From the cell containing the given text, extract its center point as [X, Y] coordinate. 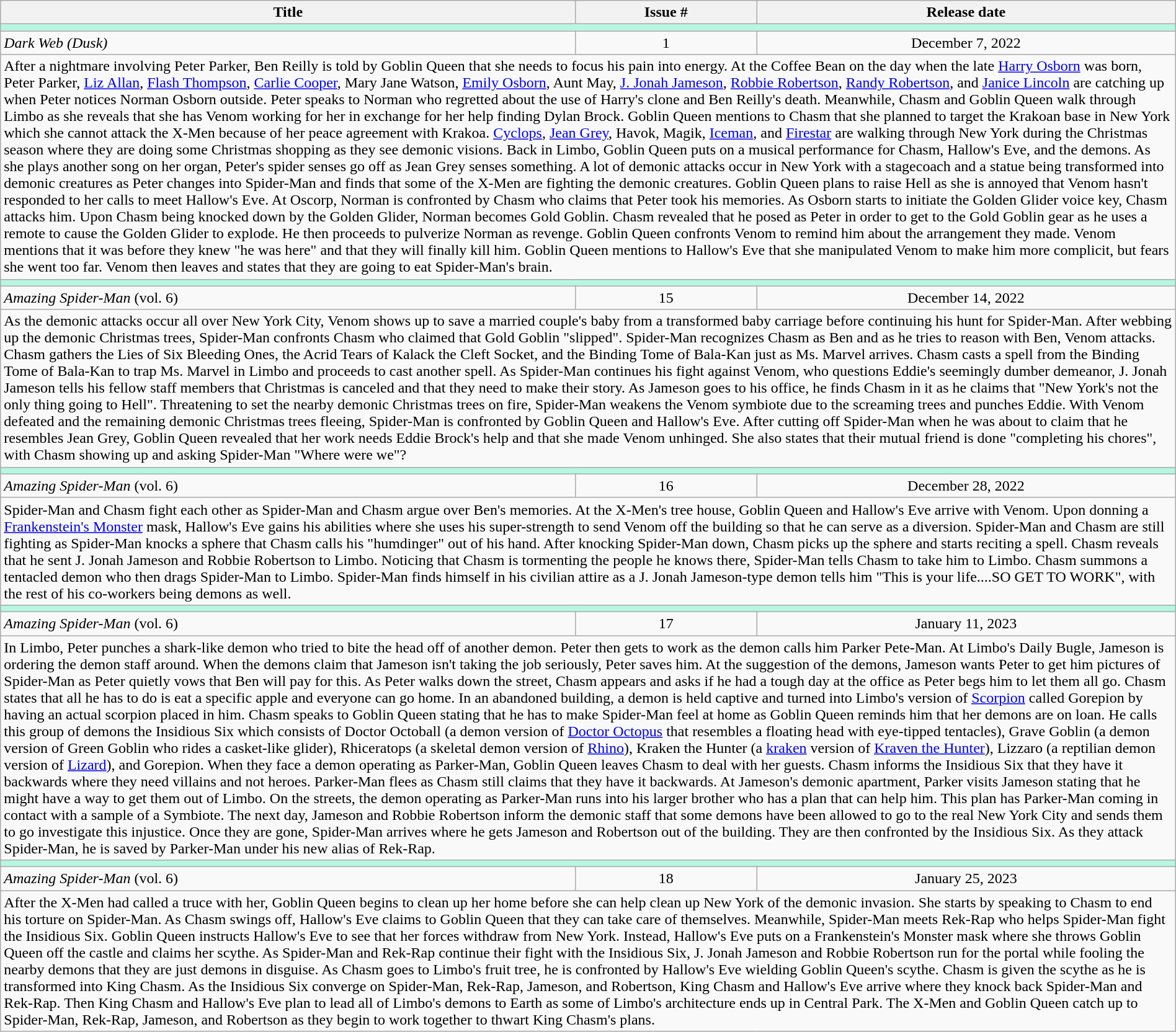
15 [666, 298]
December 28, 2022 [966, 486]
December 14, 2022 [966, 298]
Dark Web (Dusk) [288, 43]
January 25, 2023 [966, 879]
Release date [966, 12]
Issue # [666, 12]
18 [666, 879]
17 [666, 623]
Title [288, 12]
January 11, 2023 [966, 623]
16 [666, 486]
1 [666, 43]
December 7, 2022 [966, 43]
